Provide the (X, Y) coordinate of the cell's center where the given text is located.  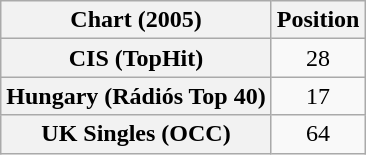
64 (318, 134)
Hungary (Rádiós Top 40) (136, 96)
28 (318, 58)
17 (318, 96)
Position (318, 20)
CIS (TopHit) (136, 58)
Chart (2005) (136, 20)
UK Singles (OCC) (136, 134)
